Identify which cell holds the provided text, then report its (x, y) central coordinate. 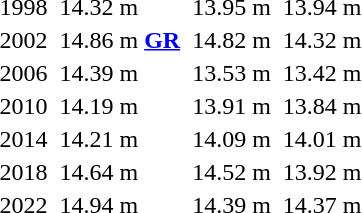
14.09 m (232, 139)
14.39 m (120, 73)
13.91 m (232, 106)
14.86 m GR (120, 40)
13.53 m (232, 73)
14.52 m (232, 172)
14.64 m (120, 172)
14.21 m (120, 139)
14.19 m (120, 106)
14.82 m (232, 40)
